Return the (x, y) coordinate for the center point of the cell that contains the specified text.  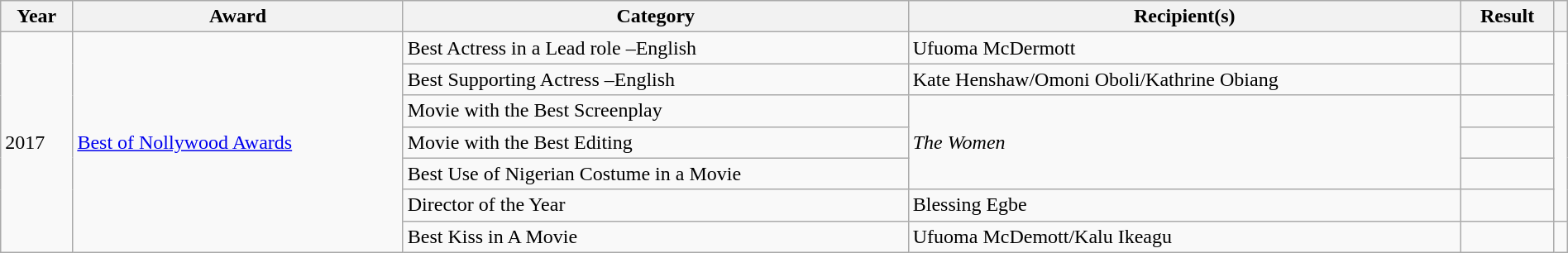
Movie with the Best Editing (655, 142)
Best of Nollywood Awards (238, 142)
Best Supporting Actress –English (655, 79)
Movie with the Best Screenplay (655, 111)
Best Actress in a Lead role –English (655, 48)
Best Kiss in A Movie (655, 236)
Year (36, 17)
Award (238, 17)
Blessing Egbe (1184, 205)
Recipient(s) (1184, 17)
Ufuoma McDermott (1184, 48)
2017 (36, 142)
Director of the Year (655, 205)
Category (655, 17)
The Women (1184, 142)
Result (1507, 17)
Best Use of Nigerian Costume in a Movie (655, 174)
Kate Henshaw/Omoni Oboli/Kathrine Obiang (1184, 79)
Ufuoma McDemott/Kalu Ikeagu (1184, 236)
